Search for the cell housing the specified text and yield its [X, Y] center coordinate. 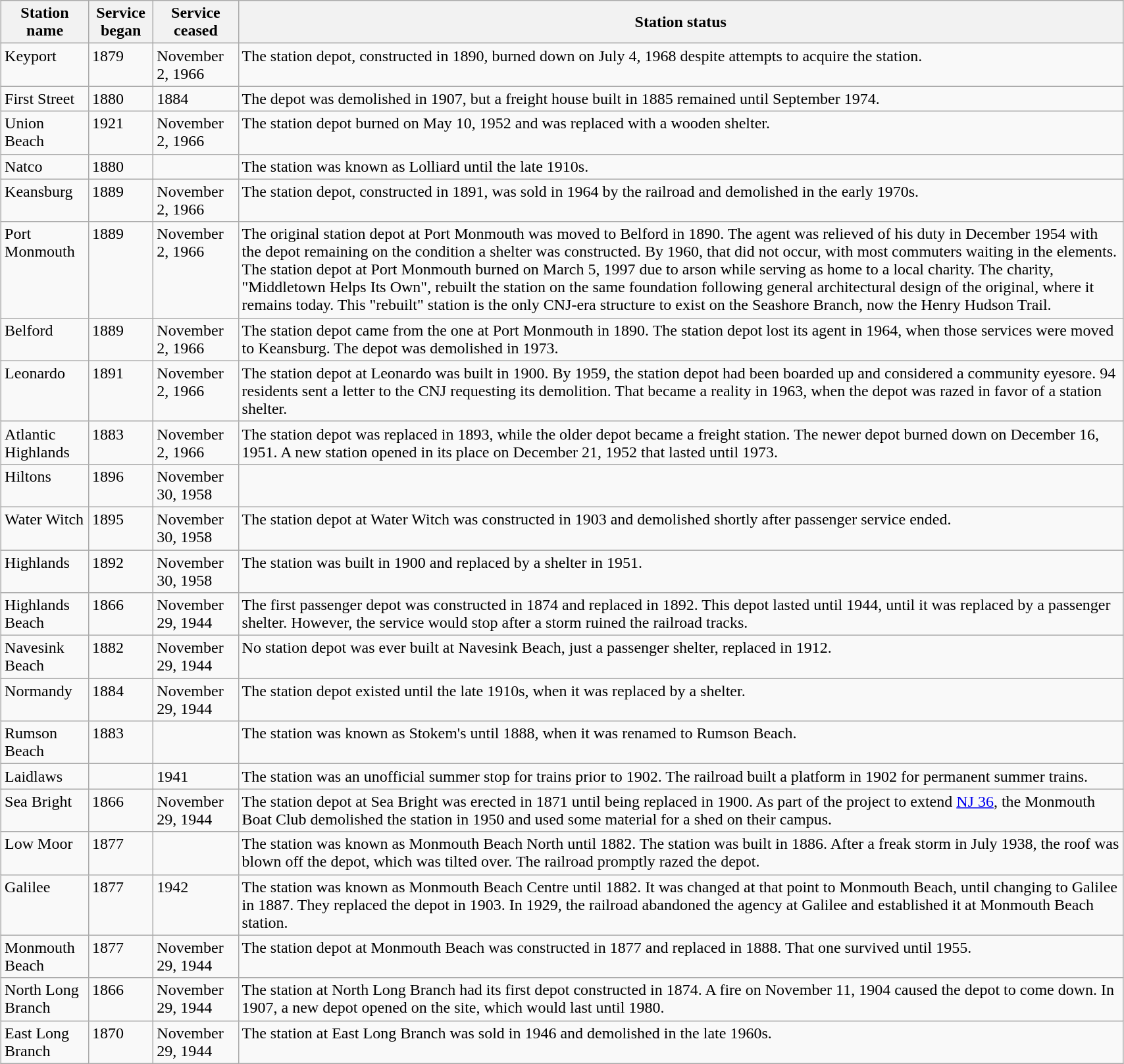
The station depot existed until the late 1910s, when it was replaced by a shelter. [680, 700]
Service began [121, 22]
The station depot, constructed in 1890, burned down on July 4, 1968 despite attempts to acquire the station. [680, 64]
Water Witch [45, 528]
Belford [45, 340]
The station was known as Stokem's until 1888, when it was renamed to Rumson Beach. [680, 742]
1879 [121, 64]
1941 [196, 776]
Sea Bright [45, 811]
Navesink Beach [45, 657]
Rumson Beach [45, 742]
Station status [680, 22]
The station was known as Lolliard until the late 1910s. [680, 166]
Galilee [45, 905]
The station depot at Monmouth Beach was constructed in 1877 and replaced in 1888. That one survived until 1955. [680, 957]
Hiltons [45, 486]
Atlantic Highlands [45, 442]
1882 [121, 657]
The depot was demolished in 1907, but a freight house built in 1885 remained until September 1974. [680, 99]
The station was built in 1900 and replaced by a shelter in 1951. [680, 571]
The station depot burned on May 10, 1952 and was replaced with a wooden shelter. [680, 133]
The station was an unofficial summer stop for trains prior to 1902. The railroad built a platform in 1902 for permanent summer trains. [680, 776]
1870 [121, 1042]
Natco [45, 166]
Keyport [45, 64]
The station at East Long Branch was sold in 1946 and demolished in the late 1960s. [680, 1042]
Leonardo [45, 391]
1895 [121, 528]
North Long Branch [45, 999]
Low Moor [45, 853]
Normandy [45, 700]
Highlands Beach [45, 615]
No station depot was ever built at Navesink Beach, just a passenger shelter, replaced in 1912. [680, 657]
First Street [45, 99]
Laidlaws [45, 776]
Service ceased [196, 22]
1892 [121, 571]
1942 [196, 905]
1891 [121, 391]
Keansburg [45, 200]
Station name [45, 22]
Monmouth Beach [45, 957]
Union Beach [45, 133]
Highlands [45, 571]
East Long Branch [45, 1042]
The station depot, constructed in 1891, was sold in 1964 by the railroad and demolished in the early 1970s. [680, 200]
1896 [121, 486]
Port Monmouth [45, 270]
The station depot at Water Witch was constructed in 1903 and demolished shortly after passenger service ended. [680, 528]
1921 [121, 133]
